Extract the (x, y) coordinate from the center of the cell holding the provided text.  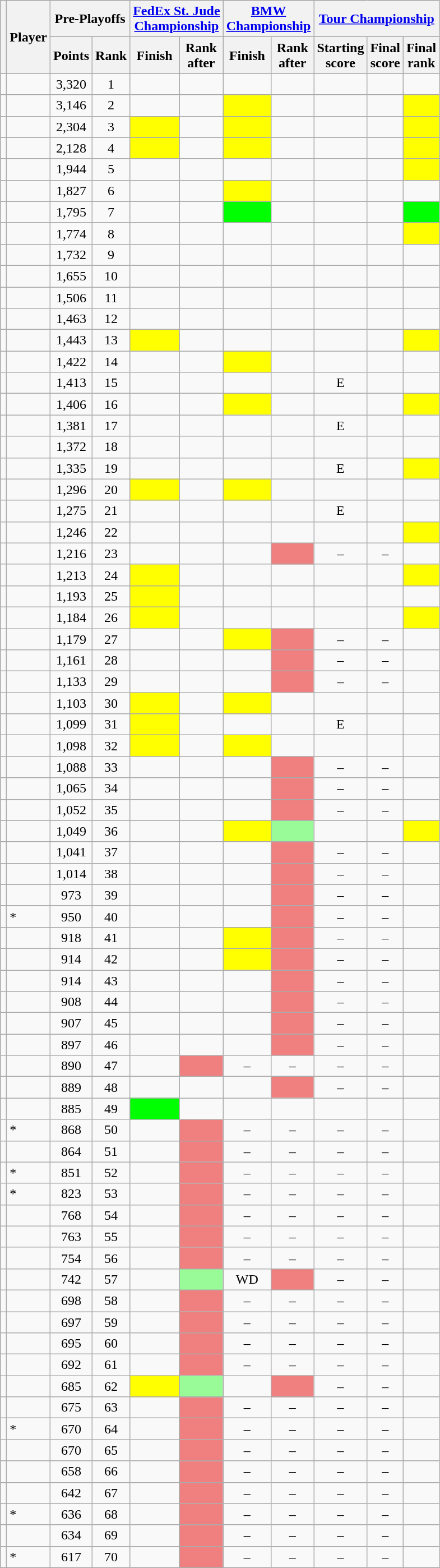
692 (72, 1365)
695 (72, 1344)
27 (111, 639)
2 (111, 105)
1,213 (72, 575)
851 (72, 1173)
2,304 (72, 127)
742 (72, 1279)
60 (111, 1344)
31 (111, 725)
22 (111, 532)
7 (111, 212)
14 (111, 362)
Player (29, 37)
1,099 (72, 725)
1,014 (72, 874)
1,161 (72, 661)
907 (72, 1023)
1,732 (72, 255)
768 (72, 1215)
Tour Championship (377, 19)
1,774 (72, 233)
45 (111, 1023)
25 (111, 596)
BMWChampionship (268, 19)
24 (111, 575)
61 (111, 1365)
3,320 (72, 84)
1,372 (72, 447)
885 (72, 1109)
823 (72, 1194)
1,049 (72, 831)
1,275 (72, 511)
68 (111, 1514)
Pre-Playoffs (90, 19)
1,655 (72, 276)
763 (72, 1237)
1,463 (72, 319)
698 (72, 1300)
48 (111, 1087)
59 (111, 1322)
918 (72, 938)
1,103 (72, 703)
49 (111, 1109)
950 (72, 916)
1,413 (72, 383)
9 (111, 255)
38 (111, 874)
53 (111, 1194)
Points (72, 55)
889 (72, 1087)
636 (72, 1514)
29 (111, 682)
47 (111, 1066)
754 (72, 1258)
10 (111, 276)
5 (111, 169)
12 (111, 319)
55 (111, 1237)
1,052 (72, 810)
685 (72, 1386)
1,216 (72, 554)
36 (111, 831)
1 (111, 84)
17 (111, 426)
23 (111, 554)
908 (72, 1002)
19 (111, 468)
56 (111, 1258)
1,827 (72, 191)
34 (111, 788)
697 (72, 1322)
1,795 (72, 212)
57 (111, 1279)
1,246 (72, 532)
16 (111, 404)
FedEx St. JudeChampionship (177, 19)
1,406 (72, 404)
1,193 (72, 596)
65 (111, 1450)
39 (111, 895)
Finalrank (421, 55)
18 (111, 447)
1,133 (72, 682)
890 (72, 1066)
43 (111, 981)
70 (111, 1557)
63 (111, 1408)
6 (111, 191)
42 (111, 959)
8 (111, 233)
1,184 (72, 617)
973 (72, 895)
32 (111, 746)
634 (72, 1535)
3,146 (72, 105)
51 (111, 1151)
868 (72, 1130)
1,041 (72, 852)
864 (72, 1151)
1,296 (72, 490)
37 (111, 852)
4 (111, 148)
Finalscore (385, 55)
617 (72, 1557)
675 (72, 1408)
41 (111, 938)
33 (111, 767)
46 (111, 1045)
13 (111, 340)
1,098 (72, 746)
3 (111, 127)
1,335 (72, 468)
35 (111, 810)
26 (111, 617)
21 (111, 511)
20 (111, 490)
64 (111, 1429)
44 (111, 1002)
69 (111, 1535)
54 (111, 1215)
11 (111, 298)
897 (72, 1045)
1,443 (72, 340)
642 (72, 1493)
15 (111, 383)
1,506 (72, 298)
WD (247, 1279)
28 (111, 661)
1,065 (72, 788)
1,422 (72, 362)
66 (111, 1472)
1,088 (72, 767)
67 (111, 1493)
1,381 (72, 426)
1,944 (72, 169)
40 (111, 916)
30 (111, 703)
58 (111, 1300)
Rank (111, 55)
62 (111, 1386)
50 (111, 1130)
1,179 (72, 639)
Startingscore (341, 55)
658 (72, 1472)
52 (111, 1173)
2,128 (72, 148)
